Return the [X, Y] coordinate for the center point of the cell that contains the specified text.  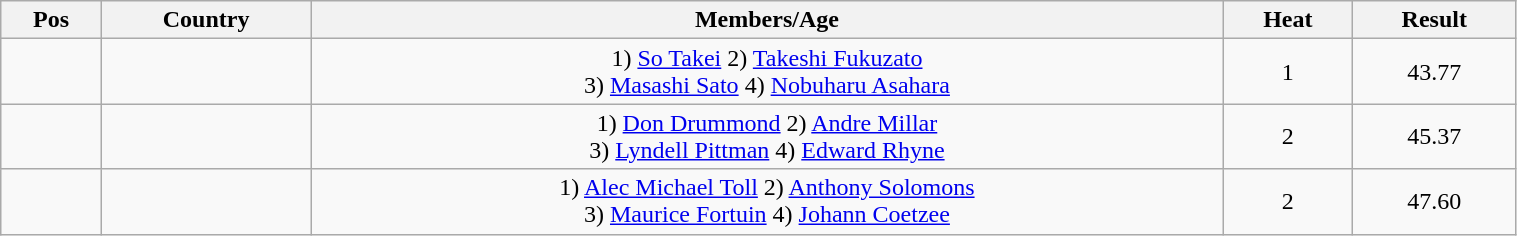
1) Don Drummond 2) Andre Millar3) Lyndell Pittman 4) Edward Rhyne [768, 136]
Members/Age [768, 20]
45.37 [1434, 136]
Heat [1288, 20]
47.60 [1434, 202]
1 [1288, 72]
43.77 [1434, 72]
Result [1434, 20]
1) So Takei 2) Takeshi Fukuzato3) Masashi Sato 4) Nobuharu Asahara [768, 72]
Country [206, 20]
Pos [52, 20]
1) Alec Michael Toll 2) Anthony Solomons3) Maurice Fortuin 4) Johann Coetzee [768, 202]
